Identify which cell holds the provided text, then report its (x, y) central coordinate. 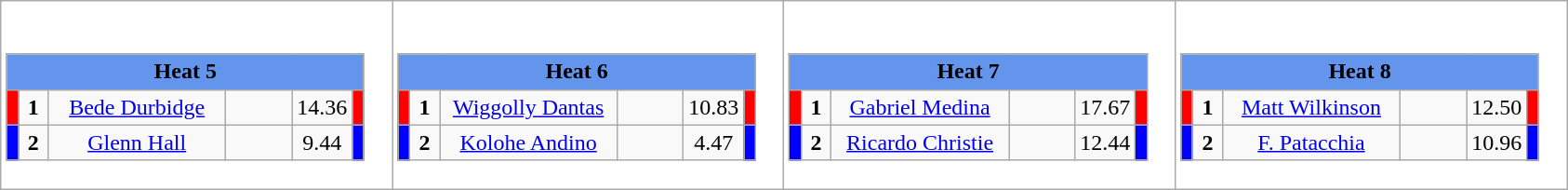
Heat 6 (577, 72)
Heat 5 (185, 72)
9.44 (322, 142)
10.96 (1497, 142)
10.83 (714, 107)
17.67 (1105, 107)
12.44 (1105, 142)
Heat 6 1 Wiggolly Dantas 10.83 2 Kolohe Andino 4.47 (588, 95)
Matt Wilkinson (1311, 107)
Glenn Hall (138, 142)
Bede Durbidge (138, 107)
Gabriel Medina (921, 107)
4.47 (714, 142)
Ricardo Christie (921, 142)
Heat 5 1 Bede Durbidge 14.36 2 Glenn Hall 9.44 (197, 95)
Heat 8 1 Matt Wilkinson 12.50 2 F. Patacchia 10.96 (1371, 95)
Wiggolly Dantas (528, 107)
Heat 7 1 Gabriel Medina 17.67 2 Ricardo Christie 12.44 (980, 95)
12.50 (1497, 107)
F. Patacchia (1311, 142)
Heat 7 (968, 72)
Heat 8 (1360, 72)
Kolohe Andino (528, 142)
14.36 (322, 107)
